Locate the cell with the specified text and output its [x, y] center coordinate. 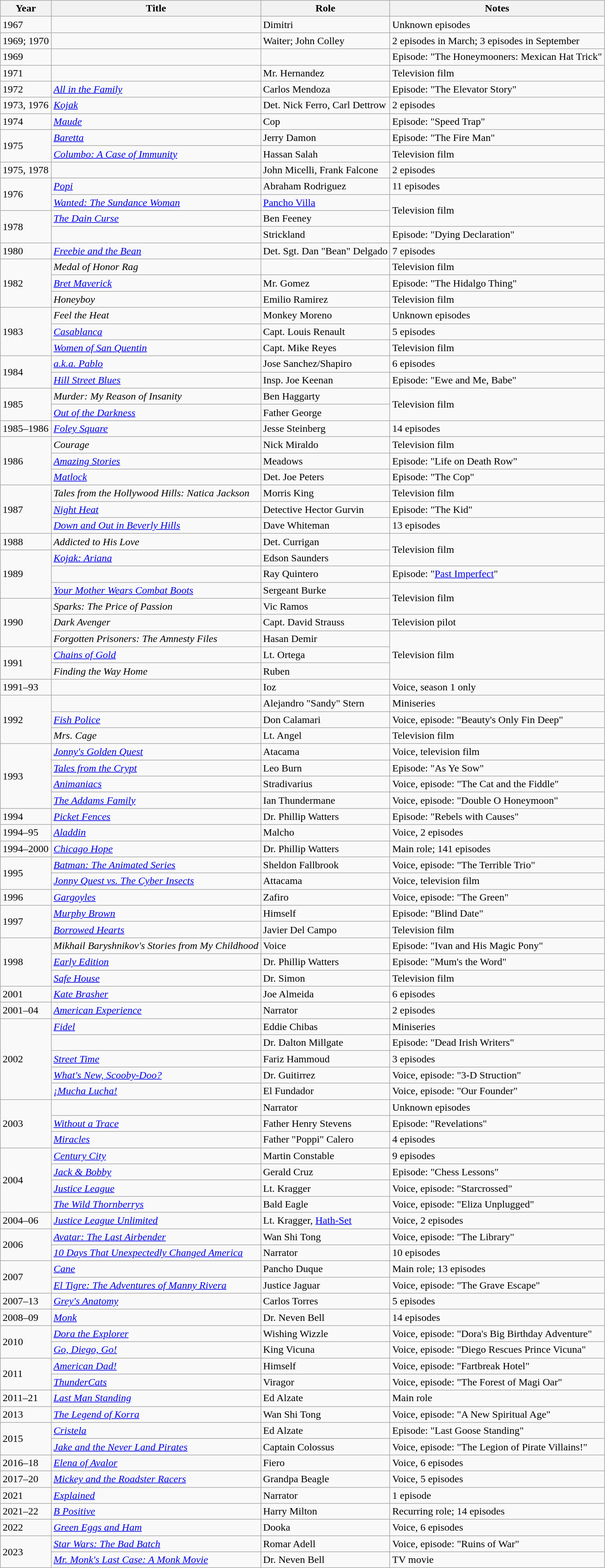
Borrowed Hearts [155, 929]
Gargoyles [155, 897]
1989 [26, 574]
The Addams Family [155, 800]
Jonny's Golden Quest [155, 752]
¡Mucha Lucha! [155, 1091]
El Fundador [325, 1091]
Vic Ramos [325, 606]
Voice, episode: "Our Founder" [497, 1091]
1988 [26, 542]
2016–18 [26, 1463]
Stradivarius [325, 784]
2003 [26, 1123]
1983 [26, 332]
Father George [325, 412]
Edson Saunders [325, 558]
Lt. Kragger [325, 1188]
Waiter; John Colley [325, 41]
B Positive [155, 1512]
2021 [26, 1495]
Casablanca [155, 332]
Voice, episode: "Diego Rescues Prince Vicuna" [497, 1350]
Voice, episode: "The Grave Escape" [497, 1285]
4 episodes [497, 1140]
Dimitri [325, 25]
Father Henry Stevens [325, 1123]
Television pilot [497, 622]
1974 [26, 121]
1987 [26, 510]
Javier Del Campo [325, 929]
Dooka [325, 1528]
Episode: "Life on Death Row" [497, 461]
9 episodes [497, 1156]
Ray Quintero [325, 574]
Episode: "Chess Lessons" [497, 1172]
Harry Milton [325, 1512]
Sparks: The Price of Passion [155, 606]
11 episodes [497, 186]
1975, 1978 [26, 170]
Chicago Hope [155, 849]
Voice, episode: "The Terrible Trio" [497, 865]
1976 [26, 194]
Main role [497, 1398]
Voice [325, 946]
Episode: "Rebels with Causes" [497, 816]
Mr. Gomez [325, 283]
The Wild Thornberrys [155, 1204]
Episode: "Ivan and His Magic Pony" [497, 946]
Lt. Kragger, Hath-Set [325, 1220]
TV movie [497, 1560]
Dora the Explorer [155, 1334]
Hassan Salah [325, 154]
Monkey Moreno [325, 315]
Justice League [155, 1188]
John Micelli, Frank Falcone [325, 170]
Monk [155, 1317]
1973, 1976 [26, 105]
2017–20 [26, 1479]
Pancho Duque [325, 1269]
Freebie and the Bean [155, 251]
2004–06 [26, 1220]
Baretta [155, 138]
Det. Currigan [325, 542]
Voice, episode: "The Green" [497, 897]
The Legend of Korra [155, 1414]
Capt. David Strauss [325, 622]
Voice, episode: "Beauty's Only Fin Deep" [497, 720]
Jerry Damon [325, 138]
Grandpa Beagle [325, 1479]
Voice, episode: "The Library" [497, 1237]
Kate Brasher [155, 994]
Alejandro "Sandy" Stern [325, 703]
All in the Family [155, 89]
Wishing Wizzle [325, 1334]
1991 [26, 663]
1978 [26, 227]
Without a Trace [155, 1123]
Green Eggs and Ham [155, 1528]
Role [325, 8]
Out of the Darkness [155, 412]
Captain Colossus [325, 1447]
Detective Hector Gurvin [325, 510]
Gerald Cruz [325, 1172]
Mr. Monk's Last Case: A Monk Movie [155, 1560]
Justice League Unlimited [155, 1220]
Voice, episode: "The Forest of Magi Oar" [497, 1382]
2007 [26, 1277]
3 episodes [497, 1059]
Carlos Mendoza [325, 89]
Voice, episode: "The Legion of Pirate Villains!" [497, 1447]
1972 [26, 89]
Elena of Avalor [155, 1463]
American Dad! [155, 1366]
1994–2000 [26, 849]
Voice, episode: "Eliza Unplugged" [497, 1204]
Cane [155, 1269]
Voice, episode: "3-D Struction" [497, 1075]
Dark Avenger [155, 622]
Dr. Dalton Millgate [325, 1043]
Tales from the Crypt [155, 768]
Voice, episode: "Dora's Big Birthday Adventure" [497, 1334]
Martin Constable [325, 1156]
Early Edition [155, 962]
1992 [26, 719]
Episode: "The Fire Man" [497, 138]
Year [26, 8]
Mrs. Cage [155, 736]
Strickland [325, 235]
Ruben [325, 671]
Street Time [155, 1059]
Feel the Heat [155, 315]
Morris King [325, 493]
Ioz [325, 687]
Voice, episode: "Double O Honeymoon" [497, 800]
1996 [26, 897]
Atacama [325, 752]
2011–21 [26, 1398]
Capt. Mike Reyes [325, 348]
Mickey and the Roadster Racers [155, 1479]
Episode: "Speed Trap" [497, 121]
2013 [26, 1414]
Bret Maverick [155, 283]
1995 [26, 873]
Chains of Gold [155, 655]
Episode: "The Kid" [497, 510]
Episode: "Past Imperfect" [497, 574]
Main role; 13 episodes [497, 1269]
Forgotten Prisoners: The Amnesty Files [155, 639]
Picket Fences [155, 816]
Addicted to His Love [155, 542]
1994 [26, 816]
2006 [26, 1245]
Kojak [155, 105]
Columbo: A Case of Immunity [155, 154]
Ben Haggarty [325, 396]
Your Mother Wears Combat Boots [155, 590]
2015 [26, 1439]
Zafiro [325, 897]
Voice, episode: "The Cat and the Fiddle" [497, 784]
Go, Diego, Go! [155, 1350]
Abraham Rodriguez [325, 186]
1971 [26, 73]
Episode: "As Ye Sow" [497, 768]
Voice, episode: "Ruins of War" [497, 1544]
Amazing Stories [155, 461]
Emilio Ramirez [325, 299]
2008–09 [26, 1317]
7 episodes [497, 251]
Murder: My Reason of Insanity [155, 396]
Dr. Simon [325, 978]
Don Calamari [325, 720]
2022 [26, 1528]
Title [155, 8]
Episode: "Dead Irish Writers" [497, 1043]
Bald Eagle [325, 1204]
Tales from the Hollywood Hills: Natica Jackson [155, 493]
Episode: "Mum's the Word" [497, 962]
Episode: "The Cop" [497, 477]
Main role; 141 episodes [497, 849]
2021–22 [26, 1512]
Aladdin [155, 833]
Cristela [155, 1430]
1980 [26, 251]
Hill Street Blues [155, 380]
Fariz Hammoud [325, 1059]
1985–1986 [26, 428]
Justice Jaguar [325, 1285]
Dr. Guitirrez [325, 1075]
Fidel [155, 1027]
Animaniacs [155, 784]
Cop [325, 121]
2001–04 [26, 1011]
Episode: "Blind Date" [497, 913]
Nick Miraldo [325, 445]
Voice, 5 episodes [497, 1479]
Jose Sanchez/Shapiro [325, 364]
Jack & Bobby [155, 1172]
1 episode [497, 1495]
1975 [26, 146]
The Dain Curse [155, 219]
Star Wars: The Bad Batch [155, 1544]
Night Heat [155, 510]
Explained [155, 1495]
Joe Almeida [325, 994]
Mikhail Baryshnikov's Stories from My Childhood [155, 946]
Grey's Anatomy [155, 1301]
Courage [155, 445]
Wanted: The Sundance Woman [155, 203]
Ian Thundermane [325, 800]
1984 [26, 372]
2004 [26, 1180]
Malcho [325, 833]
Episode: "The Honeymooners: Mexican Hat Trick" [497, 57]
Carlos Torres [325, 1301]
Det. Nick Ferro, Carl Dettrow [325, 105]
Matlock [155, 477]
Det. Sgt. Dan "Bean" Delgado [325, 251]
1997 [26, 921]
10 Days That Unexpectedly Changed America [155, 1253]
Leo Burn [325, 768]
Romar Adell [325, 1544]
Popi [155, 186]
Fish Police [155, 720]
Episode: "The Elevator Story" [497, 89]
2001 [26, 994]
Sheldon Fallbrook [325, 865]
Murphy Brown [155, 913]
1991–93 [26, 687]
Episode: "The Hidalgo Thing" [497, 283]
2 episodes in March; 3 episodes in September [497, 41]
1969; 1970 [26, 41]
Attacama [325, 881]
1994–95 [26, 833]
Lt. Ortega [325, 655]
Maude [155, 121]
Finding the Way Home [155, 671]
1993 [26, 776]
Lt. Angel [325, 736]
10 episodes [497, 1253]
1982 [26, 283]
13 episodes [497, 526]
Fiero [325, 1463]
a.k.a. Pablo [155, 364]
Voice, season 1 only [497, 687]
Safe House [155, 978]
Honeyboy [155, 299]
2011 [26, 1374]
Century City [155, 1156]
American Experience [155, 1011]
Episode: "Ewe and Me, Babe" [497, 380]
What's New, Scooby-Doo? [155, 1075]
1969 [26, 57]
2007–13 [26, 1301]
Hasan Demir [325, 639]
Insp. Joe Keenan [325, 380]
Dave Whiteman [325, 526]
1967 [26, 25]
Episode: "Dying Declaration" [497, 235]
2023 [26, 1552]
Pancho Villa [325, 203]
King Vicuna [325, 1350]
1985 [26, 404]
Women of San Quentin [155, 348]
1998 [26, 962]
Last Man Standing [155, 1398]
Jesse Steinberg [325, 428]
Voice, episode: "A New Spiritual Age" [497, 1414]
Voice, episode: "Starcrossed" [497, 1188]
Eddie Chibas [325, 1027]
Batman: The Animated Series [155, 865]
Foley Square [155, 428]
ThunderCats [155, 1382]
Capt. Louis Renault [325, 332]
Kojak: Ariana [155, 558]
Notes [497, 8]
Down and Out in Beverly Hills [155, 526]
2010 [26, 1342]
Mr. Hernandez [325, 73]
El Tigre: The Adventures of Manny Rivera [155, 1285]
1990 [26, 622]
Episode: "Revelations" [497, 1123]
2002 [26, 1059]
Jake and the Never Land Pirates [155, 1447]
Voice, episode: "Fartbreak Hotel" [497, 1366]
Ben Feeney [325, 219]
Sergeant Burke [325, 590]
Avatar: The Last Airbender [155, 1237]
Father "Poppi" Calero [325, 1140]
Det. Joe Peters [325, 477]
Recurring role; 14 episodes [497, 1512]
Jonny Quest vs. The Cyber Insects [155, 881]
Medal of Honor Rag [155, 267]
Episode: "Last Goose Standing" [497, 1430]
Miracles [155, 1140]
1986 [26, 461]
Meadows [325, 461]
Viragor [325, 1382]
